Provide the [x, y] coordinate of the cell's center where the given text is located.  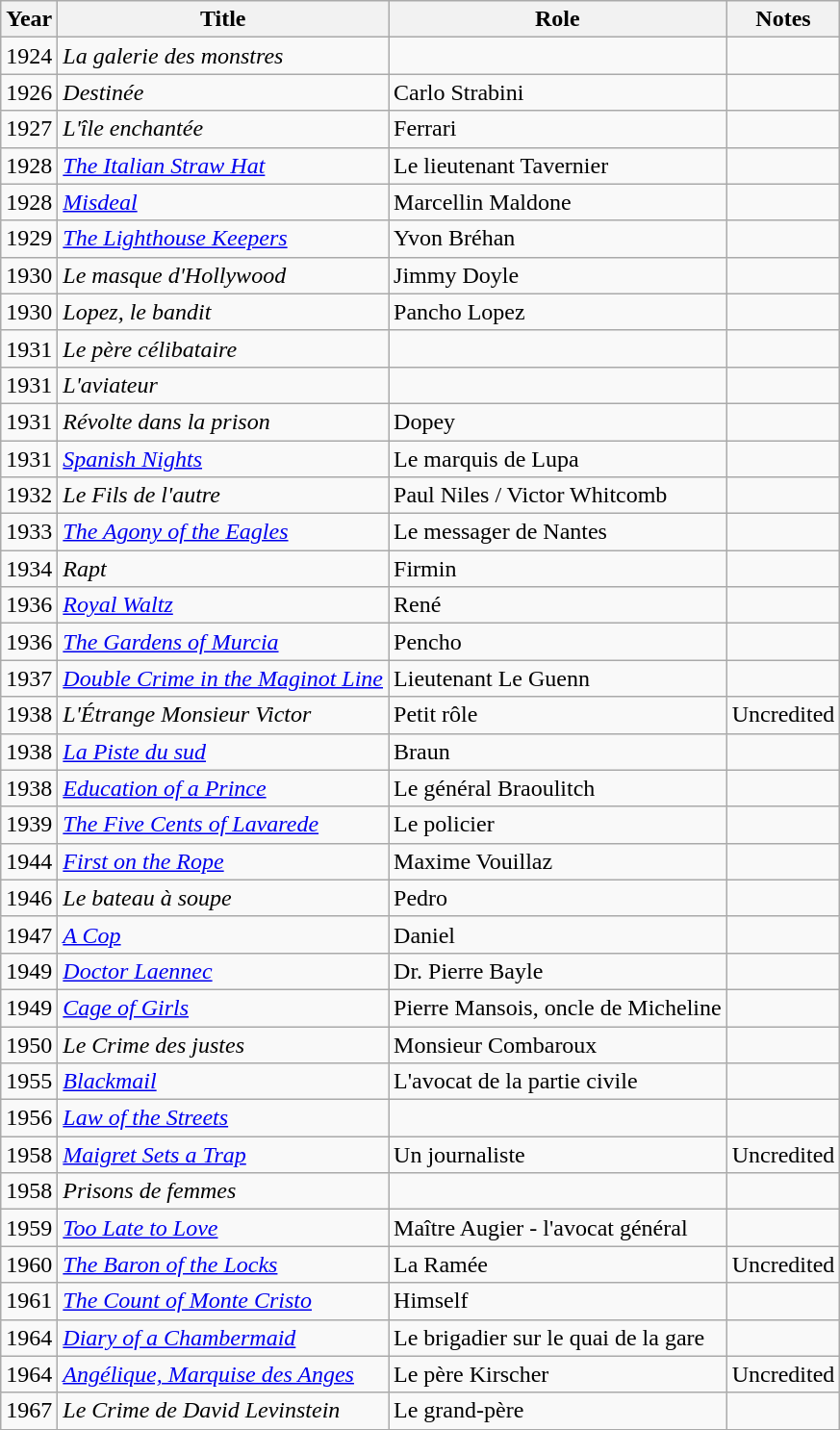
1929 [29, 239]
The Lighthouse Keepers [223, 239]
Jimmy Doyle [558, 275]
1967 [29, 1411]
The Agony of the Eagles [223, 532]
Daniel [558, 934]
Law of the Streets [223, 1118]
Prisons de femmes [223, 1191]
The Gardens of Murcia [223, 642]
Le marquis de Lupa [558, 459]
Year [29, 19]
1961 [29, 1301]
Maxime Vouillaz [558, 861]
Le grand-père [558, 1411]
Maigret Sets a Trap [223, 1155]
1959 [29, 1228]
1934 [29, 569]
Paul Niles / Victor Whitcomb [558, 496]
Le bateau à soupe [223, 898]
Le masque d'Hollywood [223, 275]
Blackmail [223, 1082]
Diary of a Chambermaid [223, 1338]
Doctor Laennec [223, 971]
La Piste du sud [223, 752]
The Count of Monte Cristo [223, 1301]
Petit rôle [558, 715]
Le Fils de l'autre [223, 496]
Rapt [223, 569]
1937 [29, 678]
Double Crime in the Maginot Line [223, 678]
1927 [29, 129]
The Baron of the Locks [223, 1264]
1926 [29, 92]
Too Late to Love [223, 1228]
L'Étrange Monsieur Victor [223, 715]
Firmin [558, 569]
Spanish Nights [223, 459]
Title [223, 19]
1932 [29, 496]
The Five Cents of Lavarede [223, 825]
1933 [29, 532]
Le lieutenant Tavernier [558, 166]
1947 [29, 934]
A Cop [223, 934]
Lopez, le bandit [223, 312]
Le père célibataire [223, 348]
1960 [29, 1264]
1955 [29, 1082]
Le messager de Nantes [558, 532]
Cage of Girls [223, 1008]
1939 [29, 825]
Le brigadier sur le quai de la gare [558, 1338]
Notes [783, 19]
Un journaliste [558, 1155]
Royal Waltz [223, 605]
Le Crime des justes [223, 1044]
Destinée [223, 92]
L'île enchantée [223, 129]
Yvon Bréhan [558, 239]
René [558, 605]
1956 [29, 1118]
Education of a Prince [223, 788]
Le Crime de David Levinstein [223, 1411]
Lieutenant Le Guenn [558, 678]
Carlo Strabini [558, 92]
Misdeal [223, 202]
La Ramée [558, 1264]
Révolte dans la prison [223, 421]
1946 [29, 898]
Pancho Lopez [558, 312]
L'aviateur [223, 385]
Le général Braoulitch [558, 788]
Role [558, 19]
1944 [29, 861]
L'avocat de la partie civile [558, 1082]
Pedro [558, 898]
Maître Augier - l'avocat général [558, 1228]
Monsieur Combaroux [558, 1044]
1924 [29, 56]
Marcellin Maldone [558, 202]
Pierre Mansois, oncle de Micheline [558, 1008]
Le policier [558, 825]
Pencho [558, 642]
Ferrari [558, 129]
1950 [29, 1044]
Le père Kirscher [558, 1374]
Himself [558, 1301]
Braun [558, 752]
Angélique, Marquise des Anges [223, 1374]
First on the Rope [223, 861]
La galerie des monstres [223, 56]
Dr. Pierre Bayle [558, 971]
The Italian Straw Hat [223, 166]
Dopey [558, 421]
